Extract the [x, y] coordinate from the center of the cell holding the provided text.  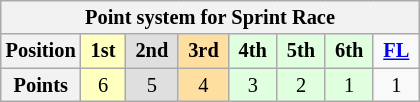
2nd [152, 51]
Points [41, 85]
3rd [203, 51]
6th [349, 51]
5 [152, 85]
1st [104, 51]
3 [253, 85]
2 [301, 85]
FL [396, 51]
Point system for Sprint Race [210, 17]
4 [203, 85]
6 [104, 85]
4th [253, 51]
Position [41, 51]
5th [301, 51]
